Find where the given text appears and provide that cell's center as [X, Y] coordinate. 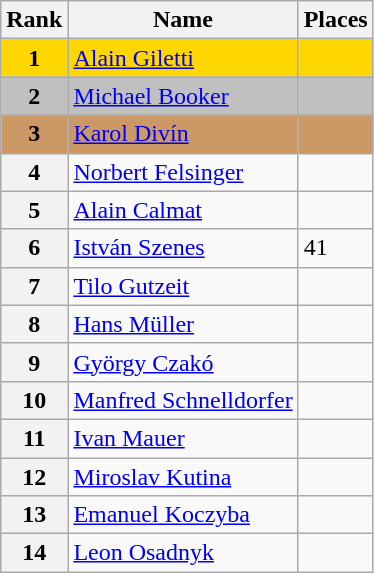
Karol Divín [183, 134]
István Szenes [183, 248]
8 [34, 324]
Norbert Felsinger [183, 172]
2 [34, 96]
Rank [34, 20]
Leon Osadnyk [183, 553]
Michael Booker [183, 96]
Tilo Gutzeit [183, 286]
Miroslav Kutina [183, 477]
4 [34, 172]
Name [183, 20]
41 [336, 248]
7 [34, 286]
Manfred Schnelldorfer [183, 400]
5 [34, 210]
Alain Giletti [183, 58]
12 [34, 477]
11 [34, 438]
Emanuel Koczyba [183, 515]
Hans Müller [183, 324]
14 [34, 553]
Ivan Mauer [183, 438]
György Czakó [183, 362]
3 [34, 134]
6 [34, 248]
Alain Calmat [183, 210]
9 [34, 362]
Places [336, 20]
10 [34, 400]
1 [34, 58]
13 [34, 515]
